Output the [X, Y] coordinate of the center of the cell containing the given text.  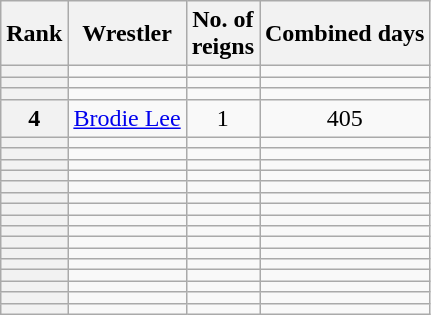
Brodie Lee [127, 118]
Wrestler [127, 34]
405 [345, 118]
1 [222, 118]
Combined days [345, 34]
Rank [34, 34]
4 [34, 118]
No. ofreigns [222, 34]
